Return the (X, Y) coordinate for the center point of the cell that contains the specified text.  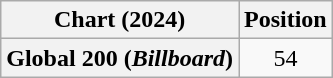
54 (285, 58)
Position (285, 20)
Global 200 (Billboard) (120, 58)
Chart (2024) (120, 20)
